Scan for the cell matching the given text and deliver its [x, y] coordinate at center. 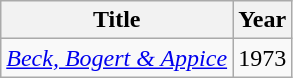
1973 [262, 58]
Title [117, 20]
Beck, Bogert & Appice [117, 58]
Year [262, 20]
